Find where the given text appears and provide that cell's center as (X, Y) coordinate. 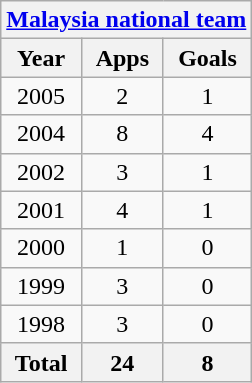
2002 (42, 172)
24 (122, 362)
Apps (122, 58)
2000 (42, 248)
Goals (208, 58)
1999 (42, 286)
2004 (42, 134)
1998 (42, 324)
2005 (42, 96)
2001 (42, 210)
Year (42, 58)
Total (42, 362)
Malaysia national team (126, 20)
2 (122, 96)
